Search for the cell housing the specified text and yield its [x, y] center coordinate. 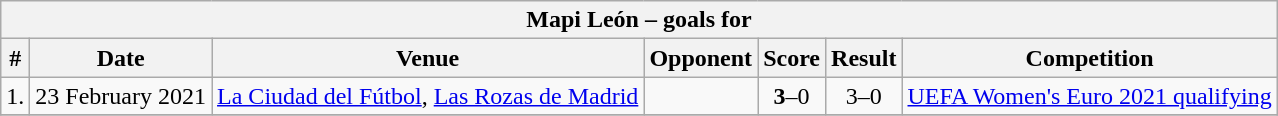
Mapi León – goals for [639, 20]
Date [121, 58]
23 February 2021 [121, 96]
Score [792, 58]
1. [16, 96]
La Ciudad del Fútbol, Las Rozas de Madrid [428, 96]
Venue [428, 58]
Opponent [701, 58]
Competition [1090, 58]
UEFA Women's Euro 2021 qualifying [1090, 96]
Result [864, 58]
# [16, 58]
